Provide the [X, Y] coordinate of the cell's center where the given text is located.  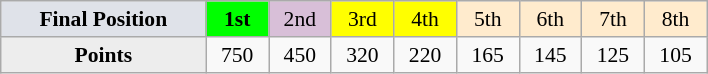
8th [676, 19]
750 [238, 55]
4th [426, 19]
Points [104, 55]
165 [488, 55]
5th [488, 19]
105 [676, 55]
125 [614, 55]
220 [426, 55]
Final Position [104, 19]
1st [238, 19]
3rd [362, 19]
320 [362, 55]
145 [550, 55]
7th [614, 19]
6th [550, 19]
2nd [300, 19]
450 [300, 55]
